Output the (x, y) coordinate of the center of the cell containing the given text.  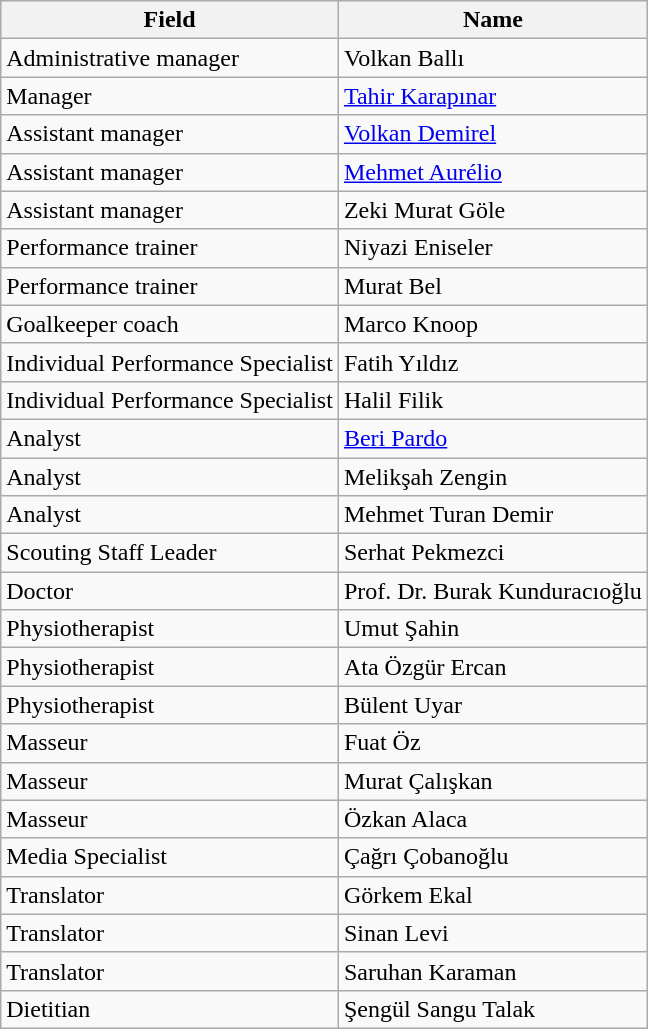
Özkan Alaca (492, 819)
Fuat Öz (492, 743)
Name (492, 20)
Murat Bel (492, 286)
Çağrı Çobanoğlu (492, 857)
Administrative manager (170, 58)
Prof. Dr. Burak Kunduracıoğlu (492, 591)
Niyazi Eniseler (492, 248)
Halil Filik (492, 400)
Serhat Pekmezci (492, 553)
Fatih Yıldız (492, 362)
Volkan Demirel (492, 134)
Zeki Murat Göle (492, 210)
Saruhan Karaman (492, 971)
Goalkeeper coach (170, 324)
Tahir Karapınar (492, 96)
Field (170, 20)
Media Specialist (170, 857)
Görkem Ekal (492, 895)
Melikşah Zengin (492, 477)
Sinan Levi (492, 933)
Umut Şahin (492, 629)
Mehmet Aurélio (492, 172)
Volkan Ballı (492, 58)
Mehmet Turan Demir (492, 515)
Scouting Staff Leader (170, 553)
Marco Knoop (492, 324)
Beri Pardo (492, 438)
Dietitian (170, 1009)
Manager (170, 96)
Ata Özgür Ercan (492, 667)
Doctor (170, 591)
Murat Çalışkan (492, 781)
Şengül Sangu Talak (492, 1009)
Bülent Uyar (492, 705)
